Identify which cell holds the provided text, then report its [x, y] central coordinate. 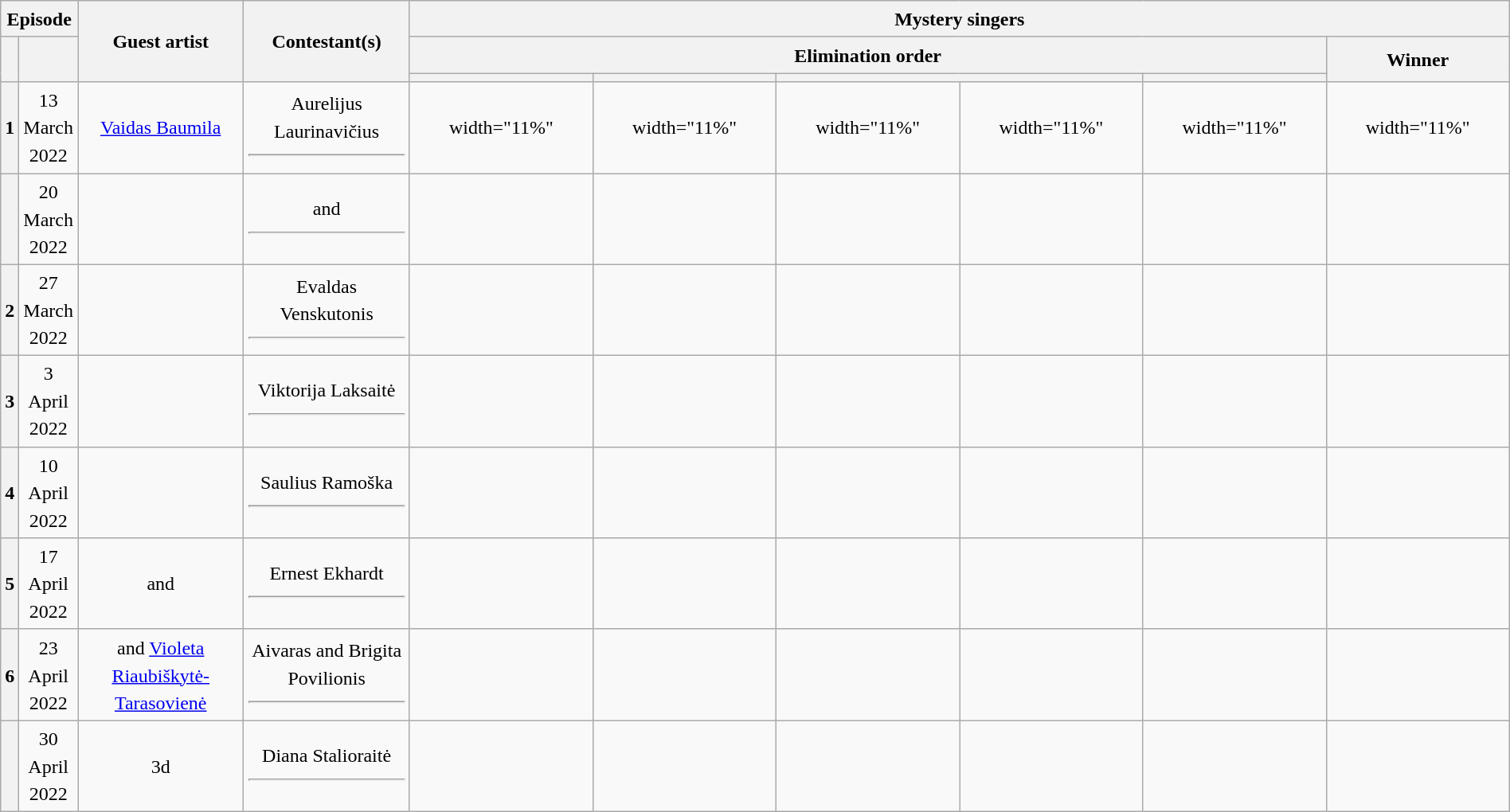
and Violeta Riaubiškytė-Tarasovienė [161, 675]
20 March 2022 [49, 220]
Episode [40, 19]
30 April 2022 [49, 766]
Viktorija Laksaitė [327, 401]
Mystery singers [959, 19]
10 April 2022 [49, 492]
23 April 2022 [49, 675]
13 March 2022 [49, 127]
Diana Stalioraitė [327, 766]
5 [10, 584]
3 April 2022 [49, 401]
Evaldas Venskutonis [327, 310]
Ernest Ekhardt [327, 584]
Guest artist [161, 41]
Elimination order [868, 55]
6 [10, 675]
3d [161, 766]
4 [10, 492]
2 [10, 310]
Saulius Ramoška [327, 492]
27 March 2022 [49, 310]
Aurelijus Laurinavičius [327, 127]
3 [10, 401]
17 April 2022 [49, 584]
Aivaras and Brigita Povilionis [327, 675]
1 [10, 127]
Contestant(s) [327, 41]
Winner [1418, 59]
Vaidas Baumila [161, 127]
